Pinpoint the cell where the given text exists, returning its [x, y] midpoint coordinate. 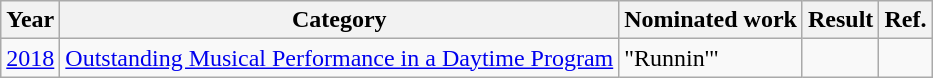
Category [340, 20]
Outstanding Musical Performance in a Daytime Program [340, 58]
Ref. [906, 20]
2018 [30, 58]
Year [30, 20]
Result [840, 20]
Nominated work [711, 20]
"Runnin'" [711, 58]
